Capture the cell that displays the provided text and extract its (x, y) central coordinate. 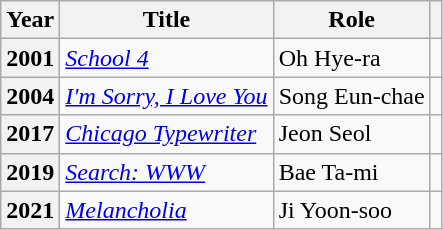
Role (352, 20)
Chicago Typewriter (166, 134)
2021 (30, 210)
Year (30, 20)
Jeon Seol (352, 134)
Title (166, 20)
2019 (30, 172)
2004 (30, 96)
Melancholia (166, 210)
2017 (30, 134)
Search: WWW (166, 172)
Song Eun-chae (352, 96)
Ji Yoon-soo (352, 210)
Oh Hye-ra (352, 58)
2001 (30, 58)
School 4 (166, 58)
I'm Sorry, I Love You (166, 96)
Bae Ta-mi (352, 172)
